Return (X, Y) of the center of cell containing provided text 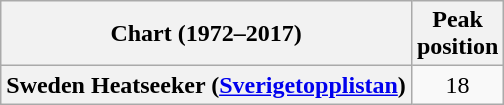
18 (457, 85)
Sweden Heatseeker (Sverigetopplistan) (206, 85)
Chart (1972–2017) (206, 34)
Peakposition (457, 34)
